Detect which cell encompasses the target text, then output its (x, y) center coordinate. 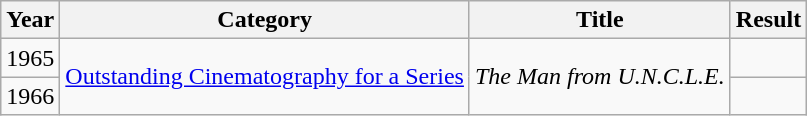
Year (30, 20)
1966 (30, 96)
Title (600, 20)
Result (768, 20)
Category (265, 20)
Outstanding Cinematography for a Series (265, 77)
The Man from U.N.C.L.E. (600, 77)
1965 (30, 58)
